Capture the cell that displays the provided text and extract its (X, Y) central coordinate. 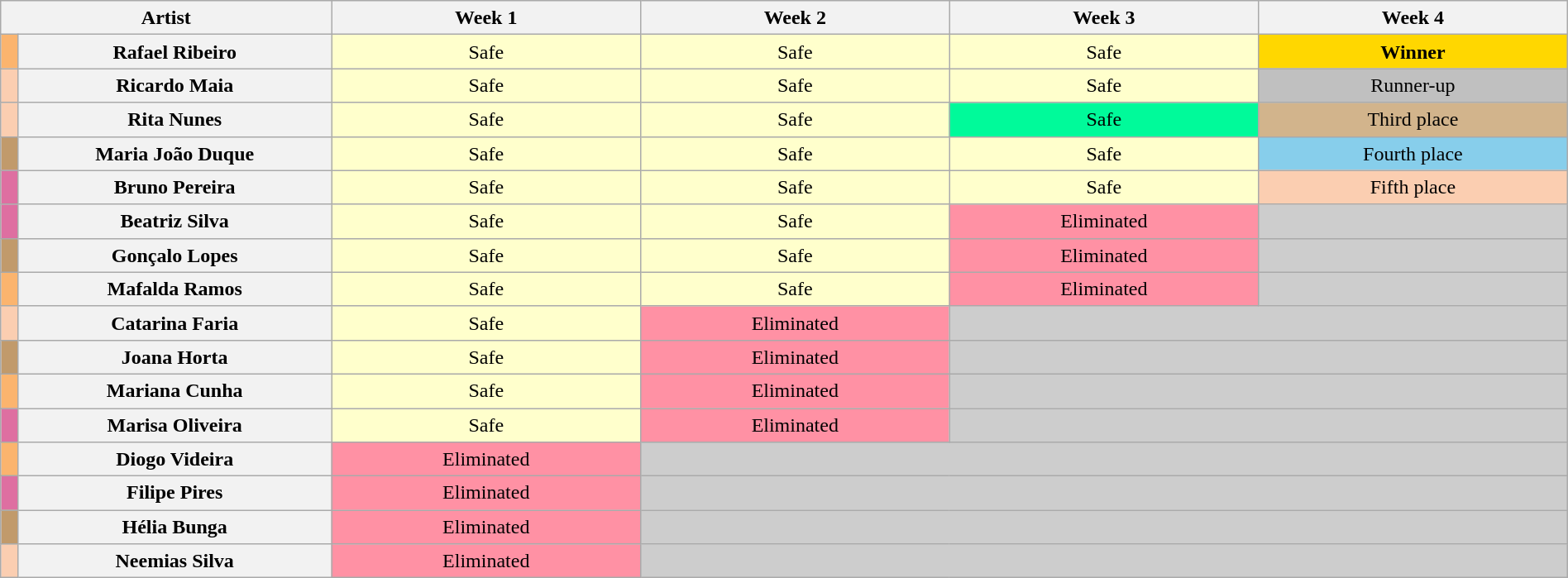
Week 1 (486, 18)
Fourth place (1413, 154)
Mafalda Ramos (174, 289)
Mariana Cunha (174, 390)
Week 3 (1104, 18)
Catarina Faria (174, 322)
Hélia Bunga (174, 528)
Diogo Videira (174, 460)
Neemias Silva (174, 561)
Artist (166, 18)
Rita Nunes (174, 119)
Winner (1413, 51)
Marisa Oliveira (174, 425)
Beatriz Silva (174, 222)
Ricardo Maia (174, 86)
Week 2 (796, 18)
Filipe Pires (174, 493)
Gonçalo Lopes (174, 255)
Maria João Duque (174, 154)
Third place (1413, 119)
Fifth place (1413, 187)
Runner-up (1413, 86)
Bruno Pereira (174, 187)
Week 4 (1413, 18)
Joana Horta (174, 357)
Rafael Ribeiro (174, 51)
